Output the (X, Y) coordinate of the center of the cell containing the given text.  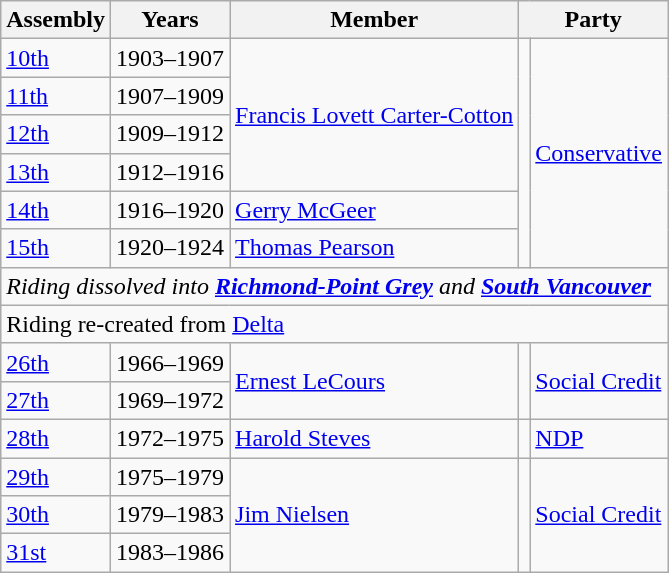
1975–1979 (170, 477)
1972–1975 (170, 438)
30th (56, 515)
1979–1983 (170, 515)
Harold Steves (374, 438)
1907–1909 (170, 96)
Ernest LeCours (374, 381)
15th (56, 248)
28th (56, 438)
Riding re-created from Delta (334, 324)
Member (374, 20)
1966–1969 (170, 362)
10th (56, 58)
12th (56, 134)
Riding dissolved into Richmond-Point Grey and South Vancouver (334, 286)
Gerry McGeer (374, 210)
14th (56, 210)
Thomas Pearson (374, 248)
NDP (599, 438)
27th (56, 400)
Conservative (599, 153)
26th (56, 362)
1983–1986 (170, 553)
Assembly (56, 20)
Jim Nielsen (374, 515)
1909–1912 (170, 134)
13th (56, 172)
Years (170, 20)
1903–1907 (170, 58)
1916–1920 (170, 210)
11th (56, 96)
1969–1972 (170, 400)
31st (56, 553)
Party (594, 20)
1912–1916 (170, 172)
29th (56, 477)
Francis Lovett Carter-Cotton (374, 115)
1920–1924 (170, 248)
